For the text-containing cell, return its midpoint in (x, y) coordinate format. 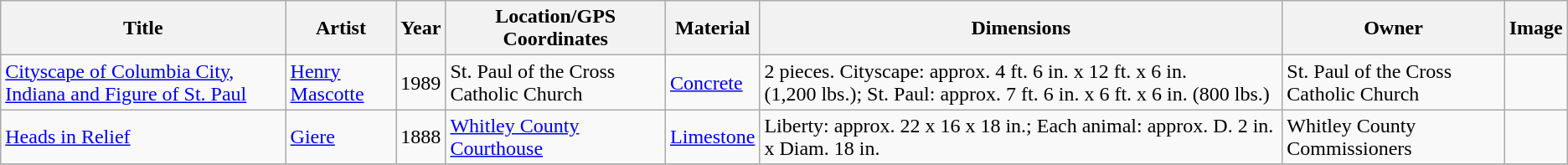
Liberty: approx. 22 x 16 x 18 in.; Each animal: approx. D. 2 in. x Diam. 18 in. (1021, 137)
1989 (420, 82)
Image (1536, 28)
Owner (1394, 28)
Artist (341, 28)
Material (713, 28)
Title (143, 28)
Year (420, 28)
Location/GPS Coordinates (556, 28)
Whitley County Commissioners (1394, 137)
Concrete (713, 82)
Heads in Relief (143, 137)
Cityscape of Columbia City, Indiana and Figure of St. Paul (143, 82)
Limestone (713, 137)
Henry Mascotte (341, 82)
Dimensions (1021, 28)
Giere (341, 137)
2 pieces. Cityscape: approx. 4 ft. 6 in. x 12 ft. x 6 in. (1,200 lbs.); St. Paul: approx. 7 ft. 6 in. x 6 ft. x 6 in. (800 lbs.) (1021, 82)
1888 (420, 137)
Whitley County Courthouse (556, 137)
